Return the [x, y] coordinate for the center point of the cell that contains the specified text.  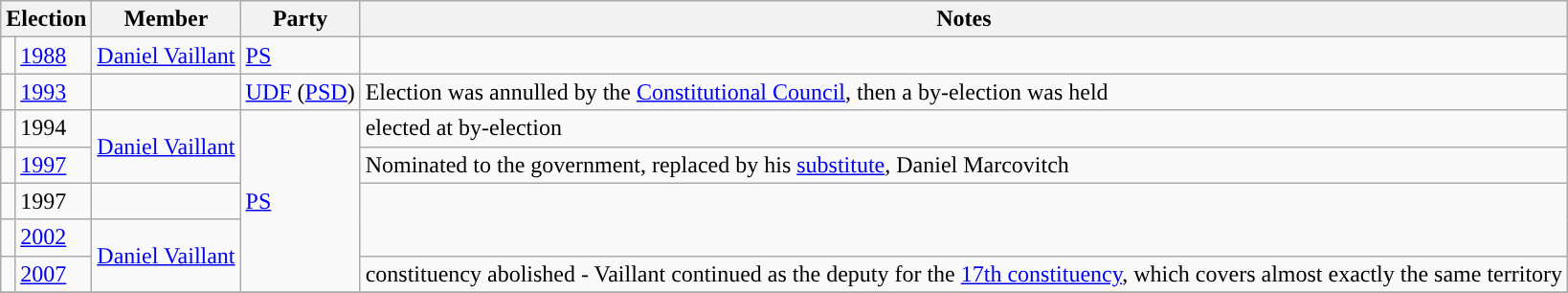
Party [301, 19]
2002 [54, 237]
2007 [54, 274]
Member [167, 19]
elected at by-election [963, 128]
UDF (PSD) [301, 92]
Election [46, 19]
1993 [54, 92]
constituency abolished - Vaillant continued as the deputy for the 17th constituency, which covers almost exactly the same territory [963, 274]
Notes [963, 19]
1994 [54, 128]
1988 [54, 56]
Nominated to the government, replaced by his substitute, Daniel Marcovitch [963, 165]
Election was annulled by the Constitutional Council, then a by-election was held [963, 92]
